Provide the [x, y] coordinate of the cell's center where the given text is located.  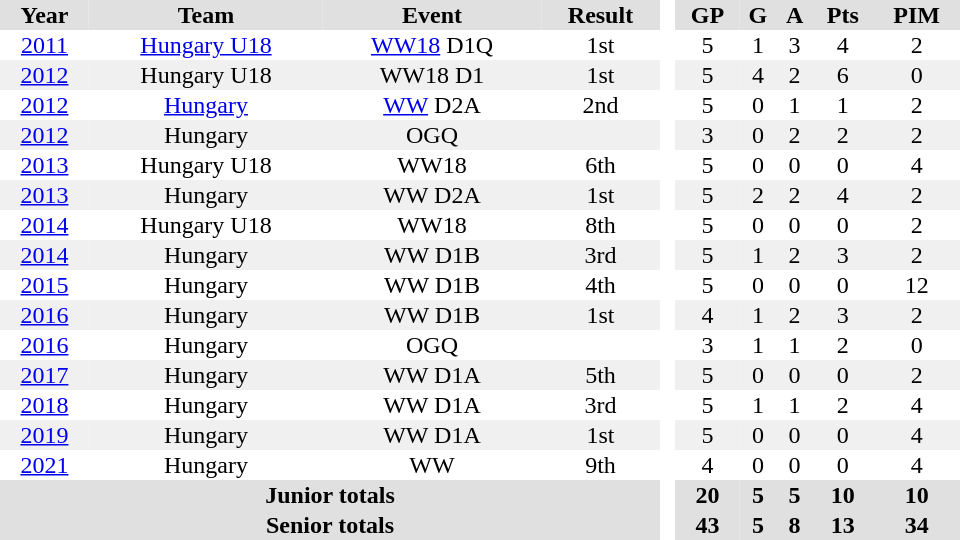
Pts [842, 15]
20 [708, 495]
4th [600, 285]
12 [916, 285]
WW [432, 465]
Team [206, 15]
Senior totals [330, 525]
2011 [44, 45]
8th [600, 225]
2021 [44, 465]
2017 [44, 375]
2018 [44, 405]
2nd [600, 105]
G [758, 15]
WW18 D1 [432, 75]
2019 [44, 435]
6 [842, 75]
GP [708, 15]
6th [600, 165]
Junior totals [330, 495]
A [794, 15]
PIM [916, 15]
13 [842, 525]
Year [44, 15]
8 [794, 525]
43 [708, 525]
9th [600, 465]
WW18 D1Q [432, 45]
34 [916, 525]
Event [432, 15]
5th [600, 375]
2015 [44, 285]
Result [600, 15]
